From the cell containing the given text, extract its center point as [X, Y] coordinate. 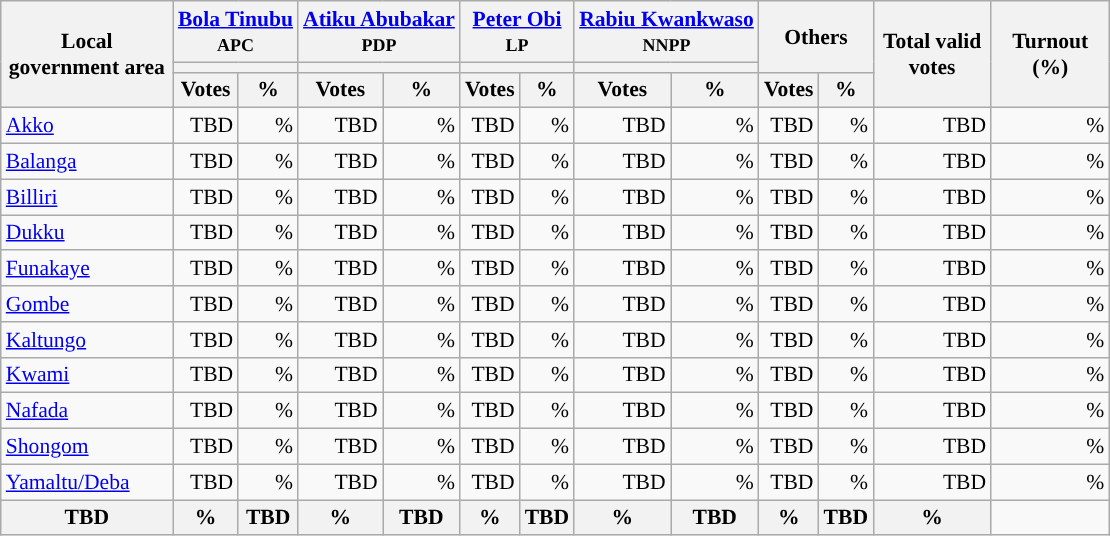
Funakaye [87, 269]
Shongom [87, 447]
Akko [87, 126]
Peter ObiLP [517, 32]
Kwami [87, 375]
Dukku [87, 233]
Gombe [87, 304]
Balanga [87, 162]
Bola TinubuAPC [236, 32]
Local government area [87, 54]
Turnout (%) [1050, 54]
Others [816, 36]
Atiku AbubakarPDP [379, 32]
Rabiu KwankwasoNNPP [666, 32]
Billiri [87, 197]
Yamaltu/Deba [87, 482]
Nafada [87, 411]
Kaltungo [87, 340]
Total valid votes [932, 54]
